Extract the [x, y] coordinate from the center of the cell holding the provided text.  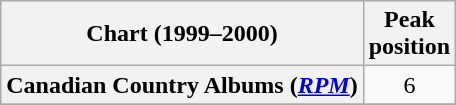
6 [409, 85]
Peak position [409, 34]
Canadian Country Albums (RPM) [182, 85]
Chart (1999–2000) [182, 34]
